Search for the cell housing the specified text and yield its (X, Y) center coordinate. 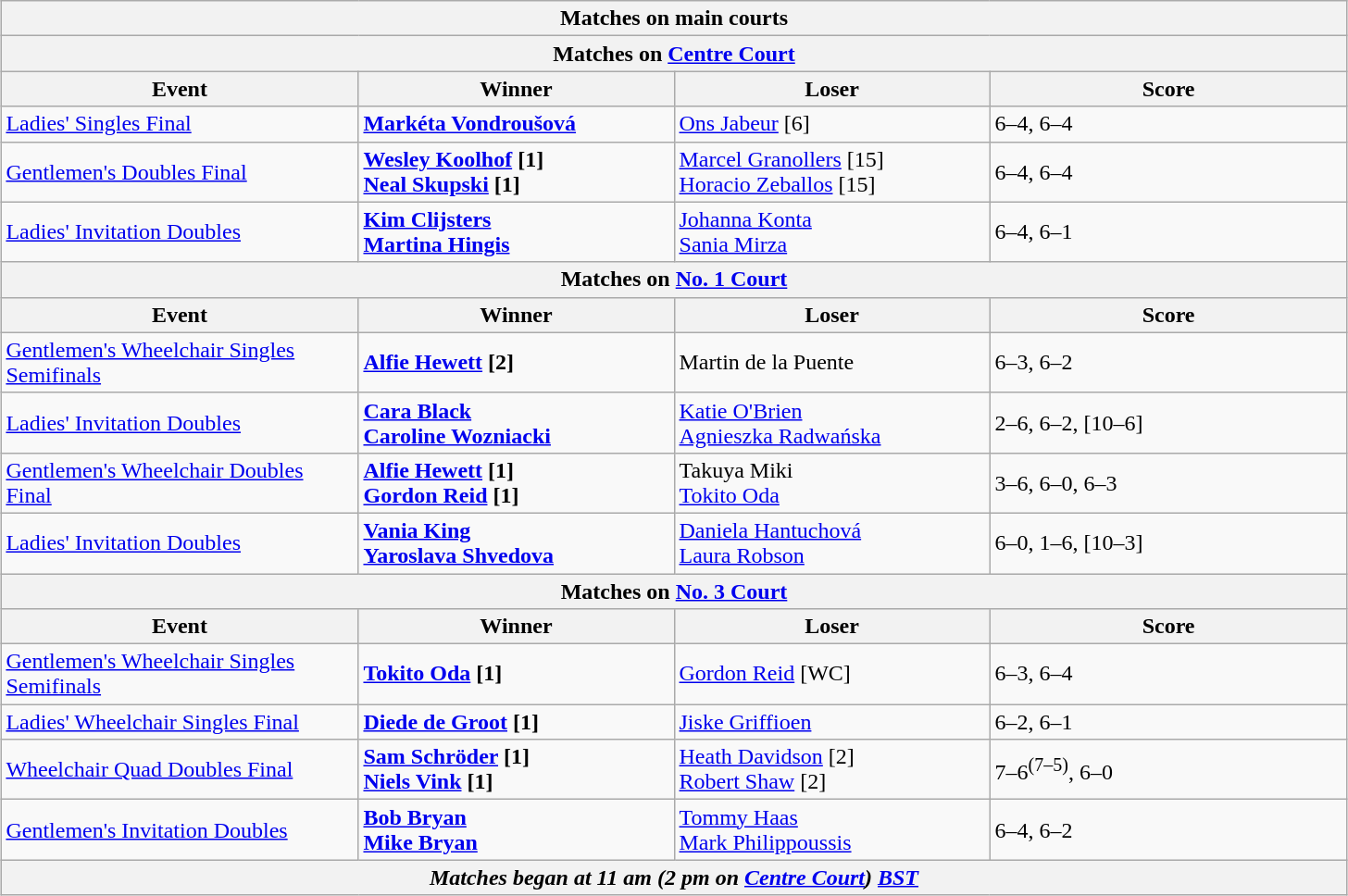
Wesley Koolhof [1] Neal Skupski [1] (517, 172)
Bob Bryan Mike Bryan (517, 829)
Martin de la Puente (831, 363)
Vania King Yaroslava Shvedova (517, 542)
2–6, 6–2, [10–6] (1168, 422)
3–6, 6–0, 6–3 (1168, 483)
6–4, 6–2 (1168, 829)
Alfie Hewett [2] (517, 363)
6–4, 6–1 (1168, 231)
Markéta Vondroušová (517, 124)
Cara Black Caroline Wozniacki (517, 422)
Gentlemen's Wheelchair Doubles Final (180, 483)
Kim Clijsters Martina Hingis (517, 231)
Katie O'Brien Agnieszka Radwańska (831, 422)
Diede de Groot [1] (517, 722)
7–6(7–5), 6–0 (1168, 770)
Daniela Hantuchová Laura Robson (831, 542)
Matches on main courts (674, 19)
Takuya Miki Tokito Oda (831, 483)
6–0, 1–6, [10–3] (1168, 542)
6–2, 6–1 (1168, 722)
Matches on Centre Court (674, 54)
Sam Schröder [1] Niels Vink [1] (517, 770)
Tommy Haas Mark Philippoussis (831, 829)
Jiske Griffioen (831, 722)
Matches began at 11 am (2 pm on Centre Court) BST (674, 877)
Alfie Hewett [1] Gordon Reid [1] (517, 483)
Tokito Oda [1] (517, 674)
Heath Davidson [2] Robert Shaw [2] (831, 770)
6–3, 6–2 (1168, 363)
Matches on No. 1 Court (674, 280)
Gentlemen's Doubles Final (180, 172)
Ons Jabeur [6] (831, 124)
Gordon Reid [WC] (831, 674)
Matches on No. 3 Court (674, 591)
Johanna Konta Sania Mirza (831, 231)
Marcel Granollers [15] Horacio Zeballos [15] (831, 172)
Ladies' Wheelchair Singles Final (180, 722)
Ladies' Singles Final (180, 124)
6–3, 6–4 (1168, 674)
Gentlemen's Invitation Doubles (180, 829)
Wheelchair Quad Doubles Final (180, 770)
